Find where the given text appears and provide that cell's center as [x, y] coordinate. 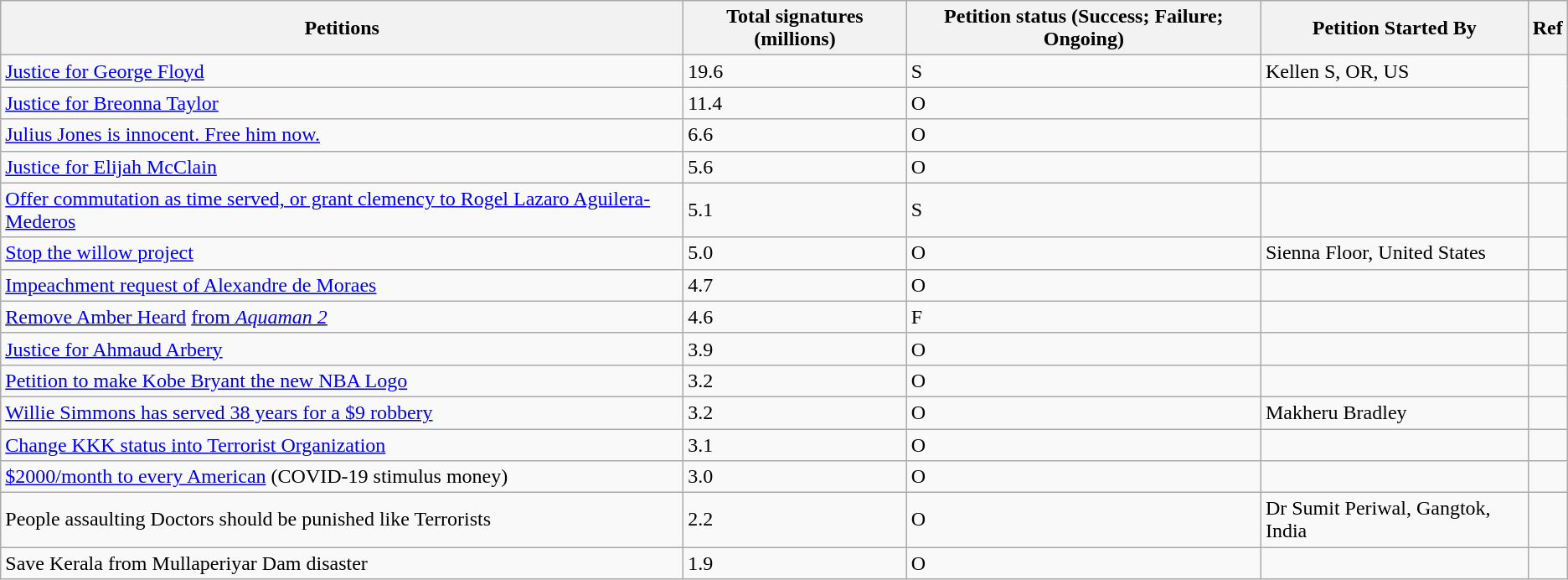
6.6 [796, 135]
Makheru Bradley [1394, 412]
3.9 [796, 349]
Stop the willow project [342, 253]
Petition Started By [1394, 28]
Petitions [342, 28]
$2000/month to every American (COVID-19 stimulus money) [342, 477]
5.0 [796, 253]
Impeachment request of Alexandre de Moraes [342, 285]
5.6 [796, 167]
Petition status (Success; Failure; Ongoing) [1084, 28]
3.0 [796, 477]
Save Kerala from Mullaperiyar Dam disaster [342, 563]
Justice for Elijah McClain [342, 167]
5.1 [796, 210]
Dr Sumit Periwal, Gangtok, India [1394, 520]
19.6 [796, 71]
Julius Jones is innocent. Free him now. [342, 135]
2.2 [796, 520]
Change KKK status into Terrorist Organization [342, 445]
Total signatures (millions) [796, 28]
People assaulting Doctors should be punished like Terrorists [342, 520]
11.4 [796, 103]
Kellen S, OR, US [1394, 71]
Ref [1548, 28]
3.1 [796, 445]
Remove Amber Heard from Aquaman 2 [342, 317]
Justice for George Floyd [342, 71]
Petition to make Kobe Bryant the new NBA Logo [342, 381]
4.7 [796, 285]
Willie Simmons has served 38 years for a $9 robbery [342, 412]
1.9 [796, 563]
Justice for Ahmaud Arbery [342, 349]
4.6 [796, 317]
Offer commutation as time served, or grant clemency to Rogel Lazaro Aguilera-Mederos [342, 210]
F [1084, 317]
Sienna Floor, United States [1394, 253]
Justice for Breonna Taylor [342, 103]
